For the text-containing cell, return its midpoint in [X, Y] coordinate format. 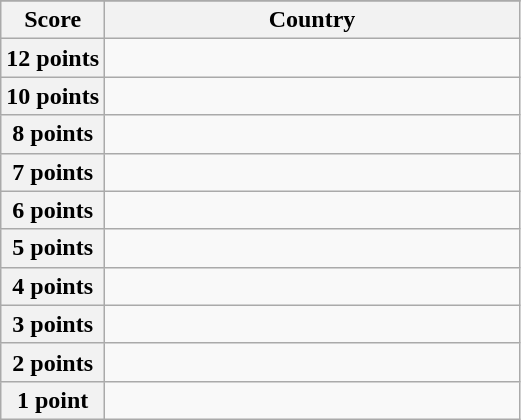
5 points [53, 248]
6 points [53, 210]
2 points [53, 362]
3 points [53, 324]
Score [53, 20]
4 points [53, 286]
10 points [53, 96]
7 points [53, 172]
Country [312, 20]
8 points [53, 134]
1 point [53, 400]
12 points [53, 58]
